Pinpoint the cell where the given text exists, returning its (x, y) midpoint coordinate. 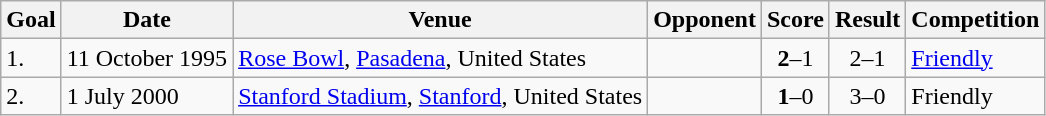
1. (31, 58)
11 October 1995 (146, 58)
Date (146, 20)
Rose Bowl, Pasadena, United States (440, 58)
Score (795, 20)
1–0 (795, 96)
Stanford Stadium, Stanford, United States (440, 96)
Opponent (705, 20)
Goal (31, 20)
Venue (440, 20)
1 July 2000 (146, 96)
Result (867, 20)
3–0 (867, 96)
2. (31, 96)
Competition (976, 20)
